Scan for the cell matching the given text and deliver its (x, y) coordinate at center. 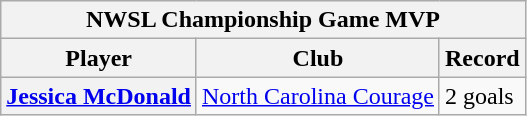
NWSL Championship Game MVP (263, 20)
Jessica McDonald (99, 96)
Record (482, 58)
North Carolina Courage (318, 96)
Club (318, 58)
2 goals (482, 96)
Player (99, 58)
